Return the [X, Y] coordinate for the center point of the cell that contains the specified text.  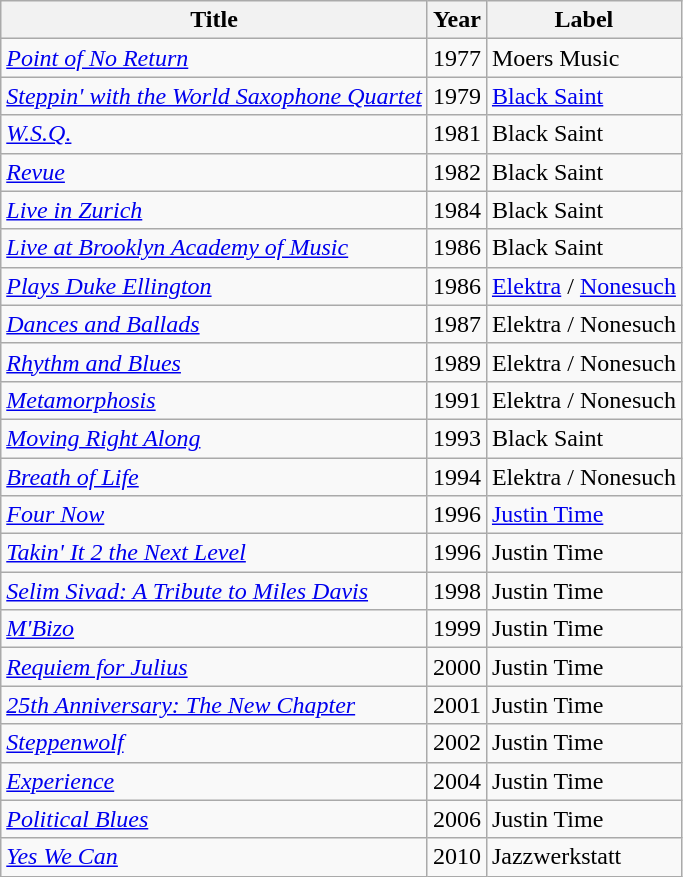
Steppin' with the World Saxophone Quartet [214, 96]
1994 [456, 477]
1977 [456, 58]
2002 [456, 743]
25th Anniversary: The New Chapter [214, 705]
Point of No Return [214, 58]
Requiem for Julius [214, 667]
Live in Zurich [214, 210]
1982 [456, 172]
1987 [456, 324]
2000 [456, 667]
Jazzwerkstatt [584, 857]
Political Blues [214, 819]
1998 [456, 591]
2006 [456, 819]
Dances and Ballads [214, 324]
M'Bizo [214, 629]
1981 [456, 134]
Metamorphosis [214, 400]
Revue [214, 172]
1979 [456, 96]
2004 [456, 781]
Live at Brooklyn Academy of Music [214, 248]
Rhythm and Blues [214, 362]
Selim Sivad: A Tribute to Miles Davis [214, 591]
1991 [456, 400]
1999 [456, 629]
Plays Duke Ellington [214, 286]
1993 [456, 438]
W.S.Q. [214, 134]
Yes We Can [214, 857]
Takin' It 2 the Next Level [214, 553]
Label [584, 20]
Four Now [214, 515]
Experience [214, 781]
1989 [456, 362]
Breath of Life [214, 477]
2001 [456, 705]
Year [456, 20]
Steppenwolf [214, 743]
1984 [456, 210]
Moving Right Along [214, 438]
Title [214, 20]
Moers Music [584, 58]
2010 [456, 857]
